Output the (x, y) coordinate of the center of the cell containing the given text.  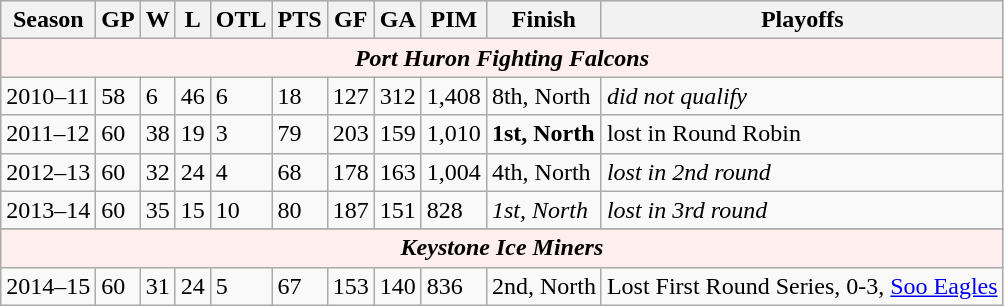
W (158, 20)
151 (398, 210)
68 (300, 172)
Lost First Round Series, 0-3, Soo Eagles (802, 286)
32 (158, 172)
L (192, 20)
4 (241, 172)
1,010 (454, 134)
lost in Round Robin (802, 134)
10 (241, 210)
PIM (454, 20)
Playoffs (802, 20)
lost in 2nd round (802, 172)
31 (158, 286)
1,408 (454, 96)
828 (454, 210)
67 (300, 286)
Season (48, 20)
178 (350, 172)
Keystone Ice Miners (502, 248)
153 (350, 286)
did not qualify (802, 96)
836 (454, 286)
79 (300, 134)
OTL (241, 20)
203 (350, 134)
15 (192, 210)
PTS (300, 20)
46 (192, 96)
18 (300, 96)
2014–15 (48, 286)
lost in 3rd round (802, 210)
2011–12 (48, 134)
2010–11 (48, 96)
127 (350, 96)
1,004 (454, 172)
35 (158, 210)
2nd, North (544, 286)
3 (241, 134)
Finish (544, 20)
19 (192, 134)
187 (350, 210)
4th, North (544, 172)
80 (300, 210)
2013–14 (48, 210)
5 (241, 286)
312 (398, 96)
58 (118, 96)
2012–13 (48, 172)
Port Huron Fighting Falcons (502, 58)
140 (398, 286)
GF (350, 20)
GA (398, 20)
GP (118, 20)
8th, North (544, 96)
163 (398, 172)
159 (398, 134)
38 (158, 134)
